For the text-containing cell, return its midpoint in (X, Y) coordinate format. 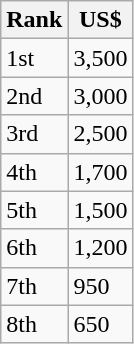
3,500 (100, 58)
1st (34, 58)
8th (34, 324)
3rd (34, 134)
2nd (34, 96)
1,500 (100, 210)
3,000 (100, 96)
4th (34, 172)
US$ (100, 20)
650 (100, 324)
2,500 (100, 134)
1,700 (100, 172)
Rank (34, 20)
950 (100, 286)
7th (34, 286)
1,200 (100, 248)
6th (34, 248)
5th (34, 210)
